Provide the [X, Y] coordinate of the cell's center where the given text is located.  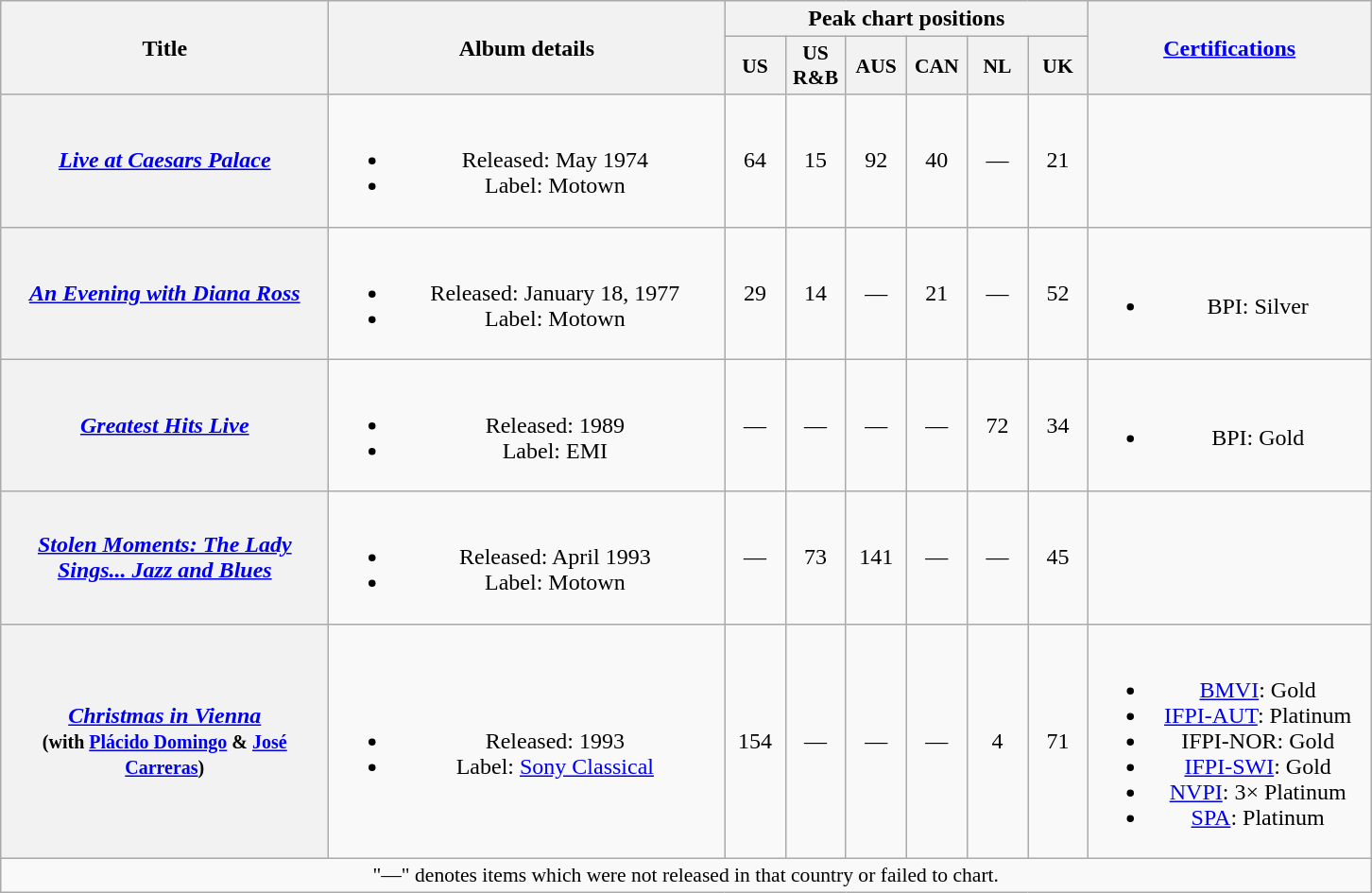
154 [755, 741]
BPI: Gold [1230, 425]
BPI: Silver [1230, 293]
4 [997, 741]
Christmas in Vienna(with Plácido Domingo & José Carreras) [164, 741]
40 [936, 161]
Peak chart positions [907, 19]
CAN [936, 66]
Released: April 1993Label: Motown [527, 558]
Released: May 1974Label: Motown [527, 161]
AUS [876, 66]
71 [1058, 741]
NL [997, 66]
UK [1058, 66]
Album details [527, 47]
Stolen Moments: The Lady Sings... Jazz and Blues [164, 558]
52 [1058, 293]
45 [1058, 558]
Title [164, 47]
Greatest Hits Live [164, 425]
141 [876, 558]
72 [997, 425]
73 [815, 558]
15 [815, 161]
Released: 1989Label: EMI [527, 425]
USR&B [815, 66]
Released: January 18, 1977Label: Motown [527, 293]
US [755, 66]
29 [755, 293]
34 [1058, 425]
14 [815, 293]
Live at Caesars Palace [164, 161]
Released: 1993Label: Sony Classical [527, 741]
BMVI: GoldIFPI-AUT: PlatinumIFPI-NOR: GoldIFPI-SWI: Gold NVPI: 3× PlatinumSPA: Platinum [1230, 741]
64 [755, 161]
92 [876, 161]
Certifications [1230, 47]
"—" denotes items which were not released in that country or failed to chart. [686, 875]
An Evening with Diana Ross [164, 293]
